Scan for the cell matching the given text and deliver its [x, y] coordinate at center. 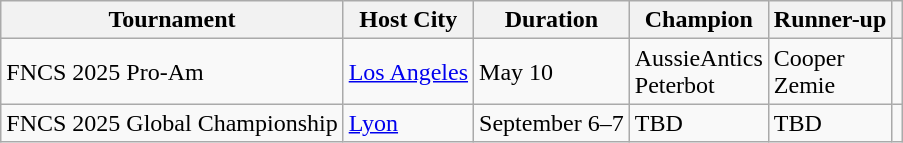
Los Angeles [408, 72]
May 10 [552, 72]
Tournament [172, 20]
Cooper Zemie [830, 72]
FNCS 2025 Pro-Am [172, 72]
AussieAntics Peterbot [698, 72]
FNCS 2025 Global Championship [172, 123]
Runner-up [830, 20]
Host City [408, 20]
Champion [698, 20]
Lyon [408, 123]
September 6–7 [552, 123]
Duration [552, 20]
